Capture the cell that displays the provided text and extract its [X, Y] central coordinate. 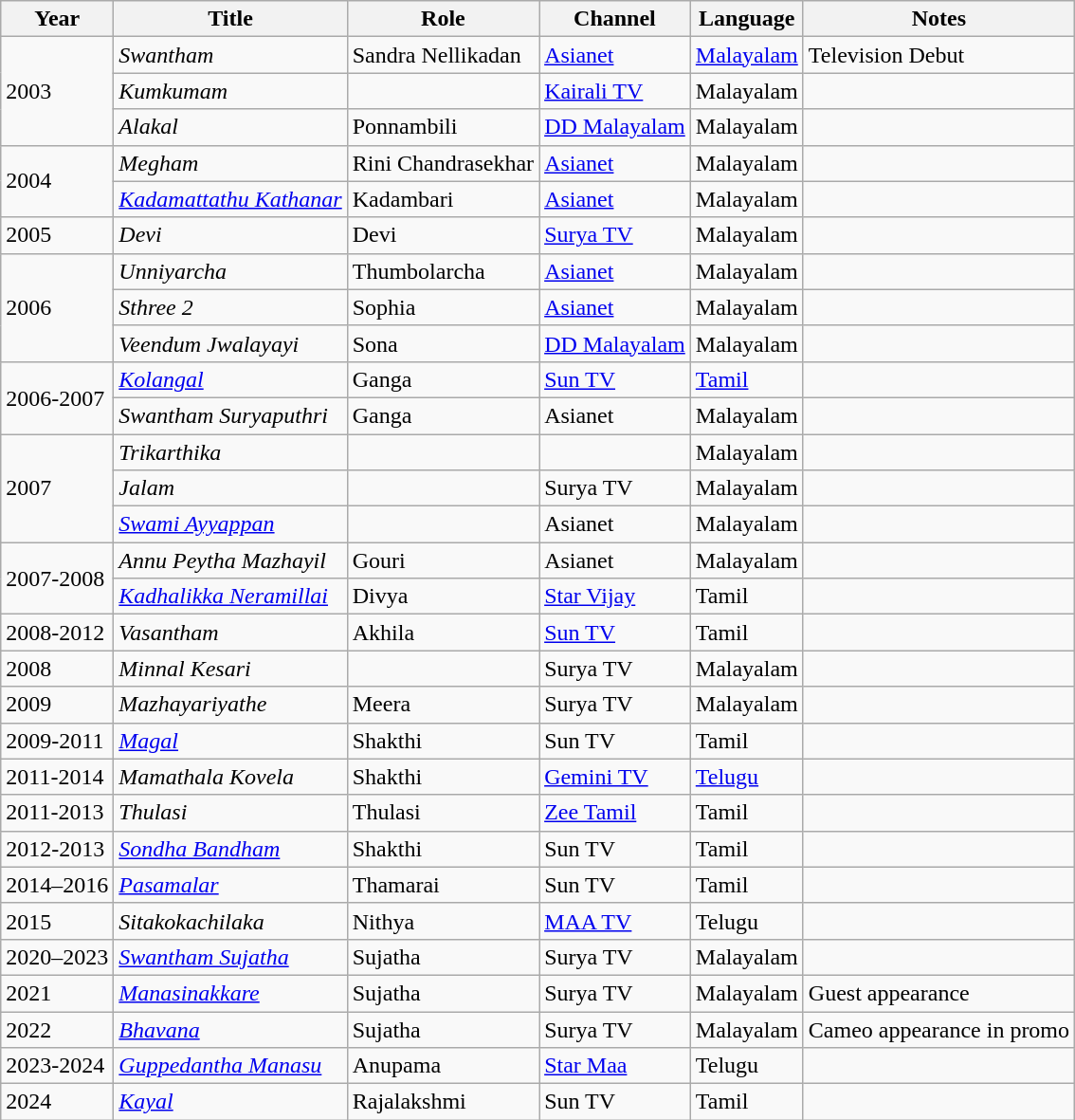
Star Maa [615, 1066]
Unniyarcha [230, 271]
Veendum Jwalayayi [230, 343]
Annu Peytha Mazhayil [230, 560]
Thumbolarcha [443, 271]
2021 [57, 993]
Language [747, 19]
2007 [57, 488]
Gemini TV [615, 777]
2022 [57, 1029]
2011-2013 [57, 813]
Notes [938, 19]
Megham [230, 163]
2015 [57, 921]
Divya [443, 597]
Ponnambili [443, 127]
Guppedantha Manasu [230, 1066]
2006 [57, 307]
Sandra Nellikadan [443, 55]
Swantham Sujatha [230, 957]
Zee Tamil [615, 813]
Jalam [230, 488]
Sthree 2 [230, 307]
2023-2024 [57, 1066]
2008 [57, 669]
Meera [443, 705]
Kadamattathu Kathanar [230, 199]
2011-2014 [57, 777]
2009 [57, 705]
Sophia [443, 307]
2003 [57, 91]
2008-2012 [57, 633]
Cameo appearance in promo [938, 1029]
Kadhalikka Neramillai [230, 597]
Sona [443, 343]
Title [230, 19]
Swantham [230, 55]
2020–2023 [57, 957]
Swami Ayyappan [230, 524]
2009-2011 [57, 741]
Vasantham [230, 633]
Rajalakshmi [443, 1102]
MAA TV [615, 921]
2005 [57, 235]
Gouri [443, 560]
Trikarthika [230, 452]
Pasamalar [230, 885]
Thamarai [443, 885]
Year [57, 19]
Channel [615, 19]
2014–2016 [57, 885]
2004 [57, 181]
2012-2013 [57, 849]
Mazhayariyathe [230, 705]
Sondha Bandham [230, 849]
Star Vijay [615, 597]
Alakal [230, 127]
Television Debut [938, 55]
Kairali TV [615, 91]
Manasinakkare [230, 993]
2006-2007 [57, 397]
2007-2008 [57, 578]
Kayal [230, 1102]
Minnal Kesari [230, 669]
Nithya [443, 921]
Bhavana [230, 1029]
Mamathala Kovela [230, 777]
Kolangal [230, 379]
Akhila [443, 633]
Kadambari [443, 199]
Role [443, 19]
Rini Chandrasekhar [443, 163]
Magal [230, 741]
Anupama [443, 1066]
2024 [57, 1102]
Kumkumam [230, 91]
Swantham Suryaputhri [230, 415]
Sitakokachilaka [230, 921]
Guest appearance [938, 993]
